From the cell containing the given text, extract its center point as (x, y) coordinate. 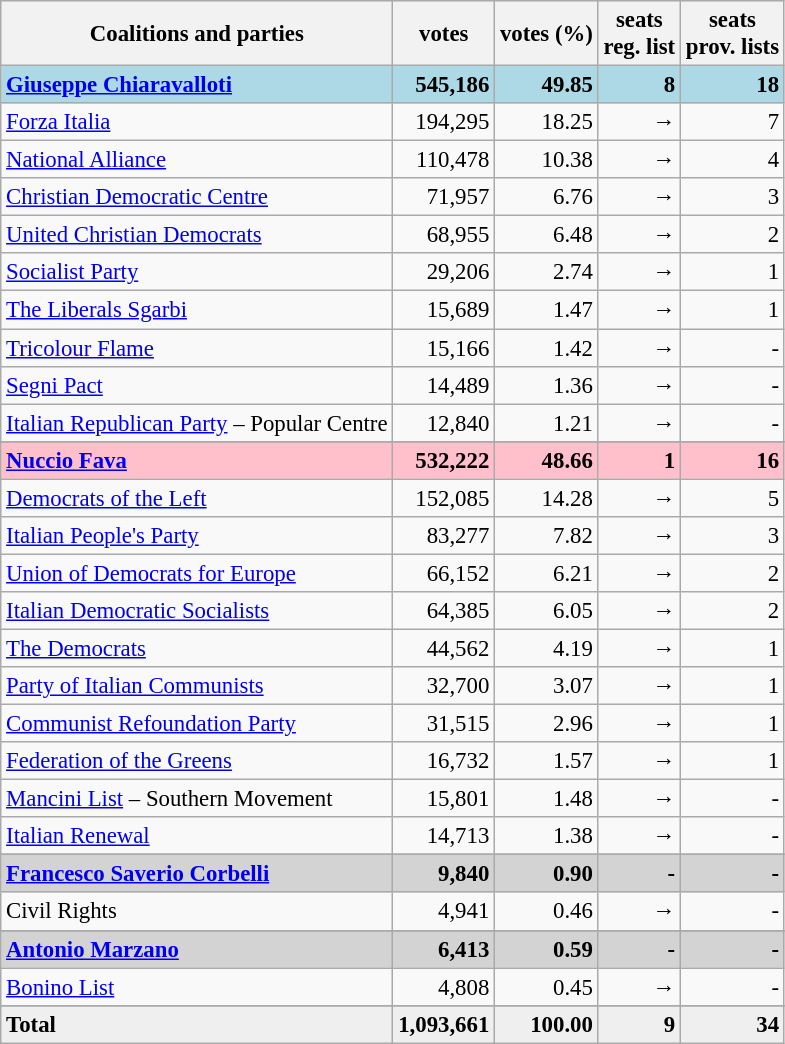
44,562 (444, 648)
71,957 (444, 197)
Total (197, 1024)
14.28 (547, 498)
United Christian Democrats (197, 235)
seats reg. list (639, 34)
545,186 (444, 85)
7.82 (547, 536)
9 (639, 1024)
Federation of the Greens (197, 761)
seats prov. lists (732, 34)
532,222 (444, 460)
0.59 (547, 949)
1.42 (547, 348)
1.48 (547, 799)
The Liberals Sgarbi (197, 310)
Italian Republican Party – Popular Centre (197, 423)
49.85 (547, 85)
Coalitions and parties (197, 34)
8 (639, 85)
100.00 (547, 1024)
4 (732, 160)
votes (444, 34)
10.38 (547, 160)
1.21 (547, 423)
14,489 (444, 385)
110,478 (444, 160)
Segni Pact (197, 385)
Nuccio Fava (197, 460)
32,700 (444, 686)
1.57 (547, 761)
15,166 (444, 348)
152,085 (444, 498)
5 (732, 498)
Civil Rights (197, 912)
18 (732, 85)
Mancini List – Southern Movement (197, 799)
Antonio Marzano (197, 949)
16 (732, 460)
6.76 (547, 197)
7 (732, 122)
Italian Democratic Socialists (197, 611)
29,206 (444, 273)
68,955 (444, 235)
6.48 (547, 235)
0.90 (547, 874)
15,689 (444, 310)
31,515 (444, 724)
1.36 (547, 385)
votes (%) (547, 34)
Italian People's Party (197, 536)
Communist Refoundation Party (197, 724)
Italian Renewal (197, 836)
Christian Democratic Centre (197, 197)
83,277 (444, 536)
9,840 (444, 874)
1.38 (547, 836)
0.45 (547, 987)
16,732 (444, 761)
Democrats of the Left (197, 498)
Tricolour Flame (197, 348)
18.25 (547, 122)
4.19 (547, 648)
15,801 (444, 799)
6.05 (547, 611)
48.66 (547, 460)
Francesco Saverio Corbelli (197, 874)
4,808 (444, 987)
6,413 (444, 949)
2.96 (547, 724)
12,840 (444, 423)
34 (732, 1024)
Party of Italian Communists (197, 686)
Forza Italia (197, 122)
0.46 (547, 912)
1,093,661 (444, 1024)
66,152 (444, 573)
14,713 (444, 836)
4,941 (444, 912)
Union of Democrats for Europe (197, 573)
3.07 (547, 686)
6.21 (547, 573)
194,295 (444, 122)
2.74 (547, 273)
The Democrats (197, 648)
National Alliance (197, 160)
64,385 (444, 611)
Bonino List (197, 987)
Giuseppe Chiaravalloti (197, 85)
Socialist Party (197, 273)
1.47 (547, 310)
